From the cell containing the given text, extract its center point as [x, y] coordinate. 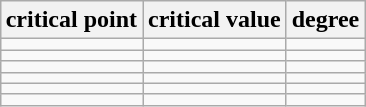
critical value [215, 20]
critical point [71, 20]
degree [326, 20]
